Scan for the cell matching the given text and deliver its (X, Y) coordinate at center. 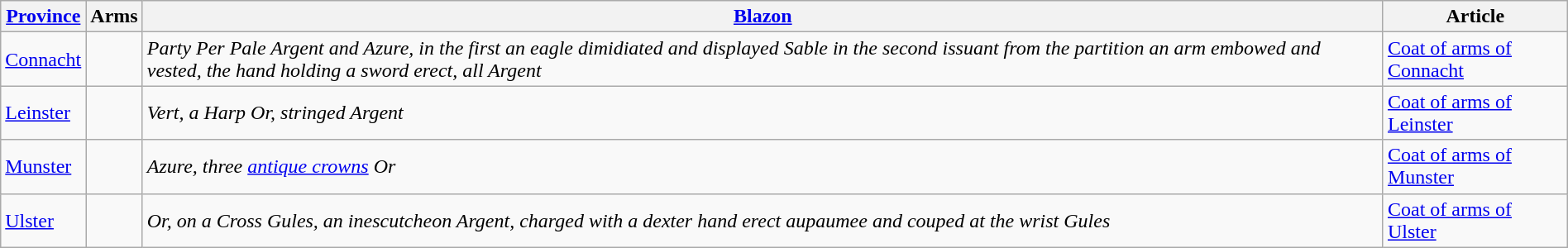
Coat of arms of Connacht (1475, 60)
Munster (43, 167)
Ulster (43, 220)
Or, on a Cross Gules, an inescutcheon Argent, charged with a dexter hand erect aupaumee and couped at the wrist Gules (762, 220)
Arms (114, 17)
Province (43, 17)
Coat of arms of Munster (1475, 167)
Leinster (43, 112)
Vert, a Harp Or, stringed Argent (762, 112)
Coat of arms of Leinster (1475, 112)
Article (1475, 17)
Blazon (762, 17)
Azure, three antique crowns Or (762, 167)
Connacht (43, 60)
Coat of arms of Ulster (1475, 220)
